For the text-containing cell, return its midpoint in [X, Y] coordinate format. 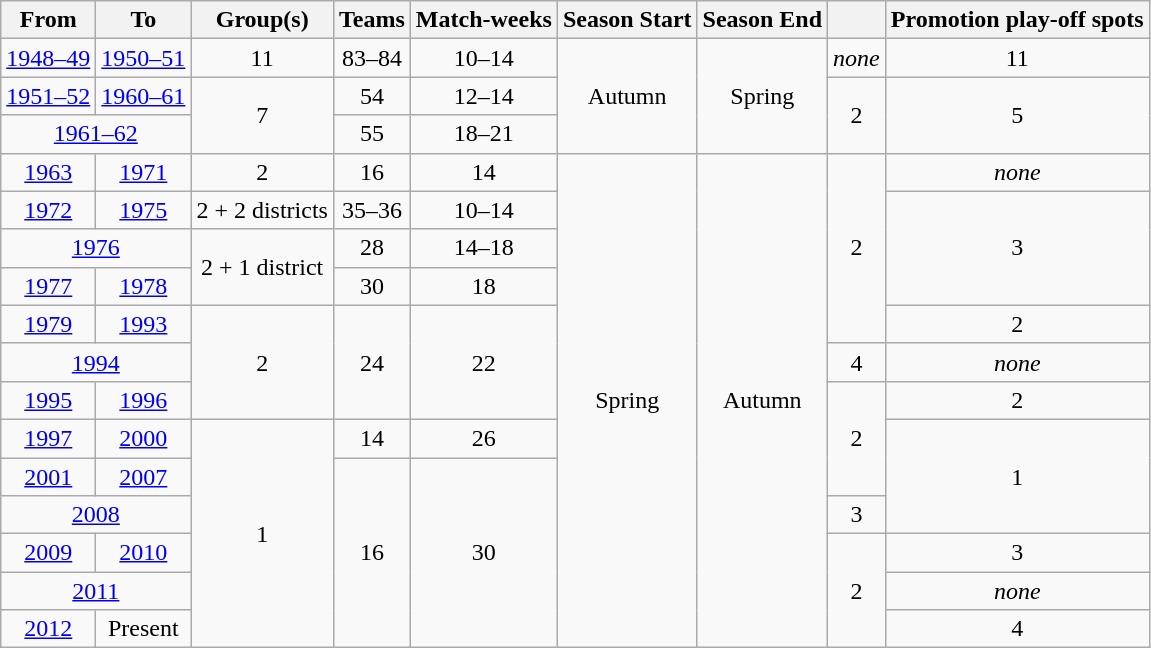
5 [1017, 115]
Match-weeks [484, 20]
2 + 1 district [262, 267]
26 [484, 438]
2000 [144, 438]
1961–62 [96, 134]
12–14 [484, 96]
83–84 [372, 58]
Season Start [627, 20]
35–36 [372, 210]
1995 [48, 400]
2001 [48, 477]
1971 [144, 172]
7 [262, 115]
1993 [144, 324]
1960–61 [144, 96]
55 [372, 134]
1994 [96, 362]
18 [484, 286]
2012 [48, 629]
2008 [96, 515]
1978 [144, 286]
1951–52 [48, 96]
Group(s) [262, 20]
Teams [372, 20]
1977 [48, 286]
To [144, 20]
Season End [762, 20]
Promotion play-off spots [1017, 20]
22 [484, 362]
1997 [48, 438]
2009 [48, 553]
2007 [144, 477]
1975 [144, 210]
Present [144, 629]
54 [372, 96]
1996 [144, 400]
24 [372, 362]
1972 [48, 210]
1979 [48, 324]
18–21 [484, 134]
2010 [144, 553]
14–18 [484, 248]
From [48, 20]
1976 [96, 248]
1950–51 [144, 58]
28 [372, 248]
2011 [96, 591]
1948–49 [48, 58]
2 + 2 districts [262, 210]
1963 [48, 172]
